Capture the cell that displays the provided text and extract its (x, y) central coordinate. 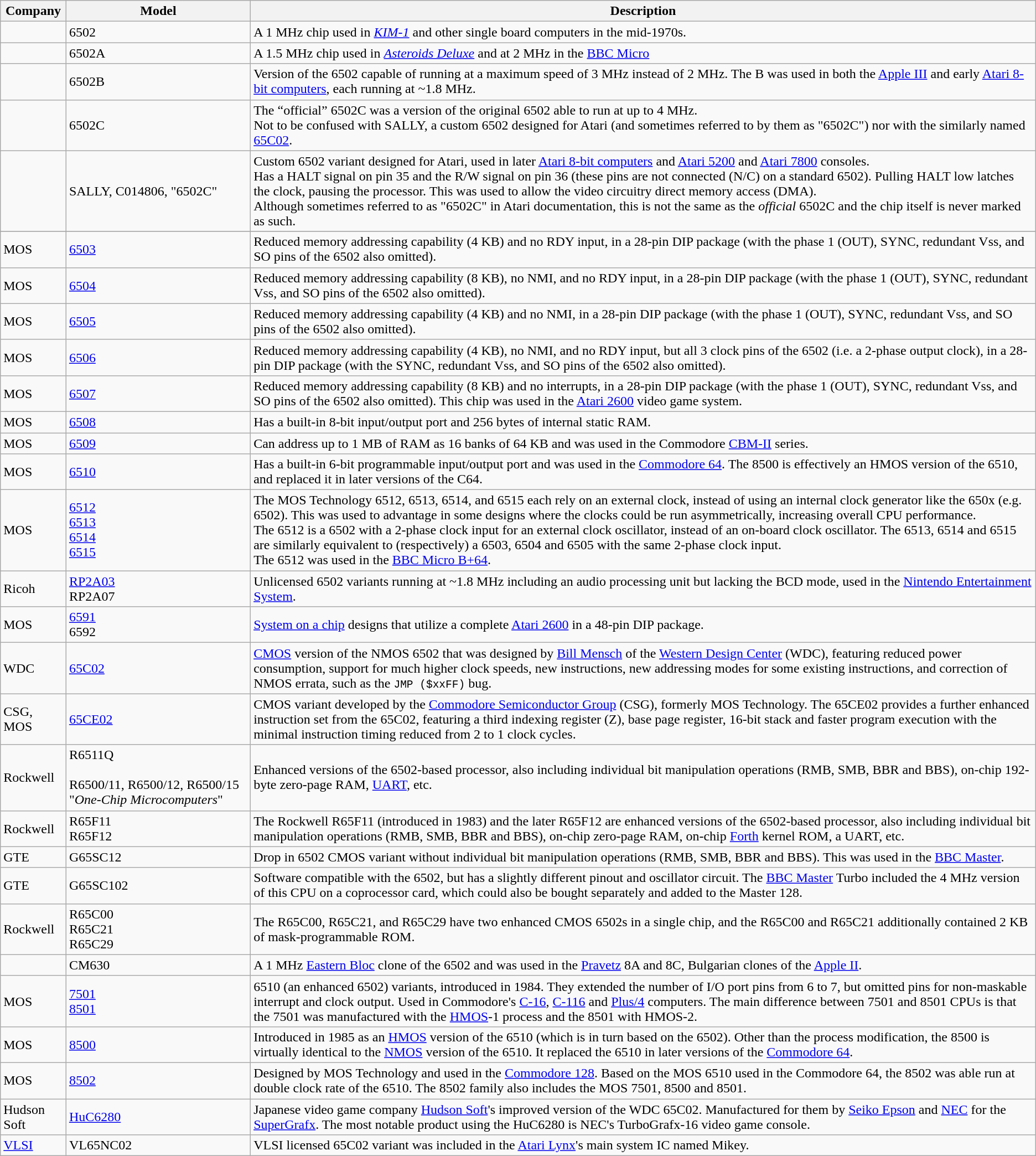
VLSI (33, 1145)
65C02 (158, 668)
6504 (158, 286)
6506 (158, 358)
Can address up to 1 MB of RAM as 16 banks of 64 KB and was used in the Commodore CBM-II series. (643, 443)
R65C00R65C21R65C29 (158, 929)
Unlicensed 6502 variants running at ~1.8 MHz including an audio processing unit but lacking the BCD mode, used in the Nintendo Entertainment System. (643, 589)
Ricoh (33, 589)
WDC (33, 668)
Hudson Soft (33, 1116)
Drop in 6502 CMOS variant without individual bit manipulation operations (RMB, SMB, BBR and BBS). This was used in the BBC Master. (643, 857)
6502 (158, 32)
6512651365146515 (158, 530)
SALLY, C014806, "6502C" (158, 191)
A 1 MHz Eastern Bloc clone of the 6502 and was used in the Pravetz 8A and 8C, Bulgarian clones of the Apple II. (643, 965)
6503 (158, 249)
Company (33, 11)
A 1 MHz chip used in KIM-1 and other single board computers in the mid-1970s. (643, 32)
CM630 (158, 965)
6507 (158, 393)
System on a chip designs that utilize a complete Atari 2600 in a 48-pin DIP package. (643, 625)
65916592 (158, 625)
75018501 (158, 1001)
VLSI licensed 65C02 variant was included in the Atari Lynx's main system IC named Mikey. (643, 1145)
Model (158, 11)
6510 (158, 472)
HuC6280 (158, 1116)
G65SC102 (158, 886)
6502B (158, 82)
R65F11R65F12 (158, 828)
8502 (158, 1081)
Has a built-in 8-bit input/output port and 256 bytes of internal static RAM. (643, 422)
8500 (158, 1044)
6502C (158, 125)
Description (643, 11)
6502A (158, 53)
6505 (158, 321)
65CE02 (158, 719)
VL65NC02 (158, 1145)
RP2A03RP2A07 (158, 589)
A 1.5 MHz chip used in Asteroids Deluxe and at 2 MHz in the BBC Micro (643, 53)
6508 (158, 422)
R6511QR6500/11, R6500/12, R6500/15 "One-Chip Microcomputers" (158, 777)
CSG, MOS (33, 719)
G65SC12 (158, 857)
6509 (158, 443)
